Scan for the cell matching the given text and deliver its (X, Y) coordinate at center. 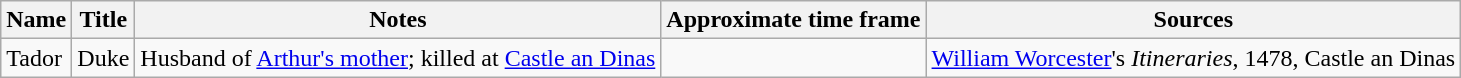
Name (36, 20)
Approximate time frame (794, 20)
William Worcester's Itineraries, 1478, Castle an Dinas (1194, 58)
Tador (36, 58)
Notes (398, 20)
Duke (104, 58)
Husband of Arthur's mother; killed at Castle an Dinas (398, 58)
Title (104, 20)
Sources (1194, 20)
